From the cell containing the given text, extract its center point as (x, y) coordinate. 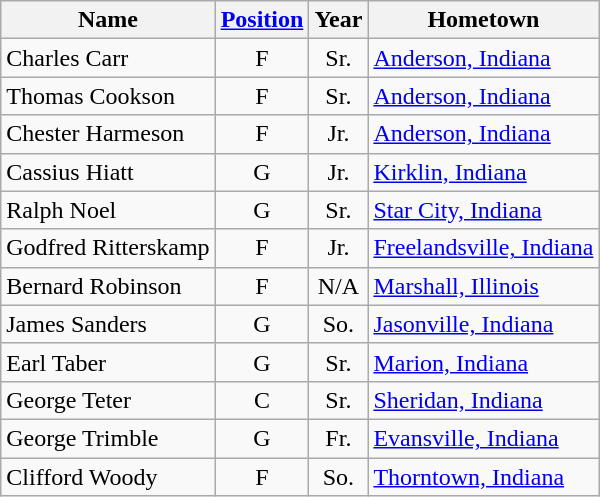
Godfred Ritterskamp (108, 248)
Kirklin, Indiana (484, 172)
James Sanders (108, 324)
Star City, Indiana (484, 210)
Sheridan, Indiana (484, 400)
Marion, Indiana (484, 362)
Position (262, 20)
Earl Taber (108, 362)
Name (108, 20)
Cassius Hiatt (108, 172)
George Trimble (108, 438)
Charles Carr (108, 58)
Chester Harmeson (108, 134)
Clifford Woody (108, 477)
Freelandsville, Indiana (484, 248)
Evansville, Indiana (484, 438)
Marshall, Illinois (484, 286)
C (262, 400)
Thorntown, Indiana (484, 477)
Thomas Cookson (108, 96)
Year (338, 20)
N/A (338, 286)
Jasonville, Indiana (484, 324)
Fr. (338, 438)
Ralph Noel (108, 210)
Bernard Robinson (108, 286)
Hometown (484, 20)
George Teter (108, 400)
